Detect which cell encompasses the target text, then output its (X, Y) center coordinate. 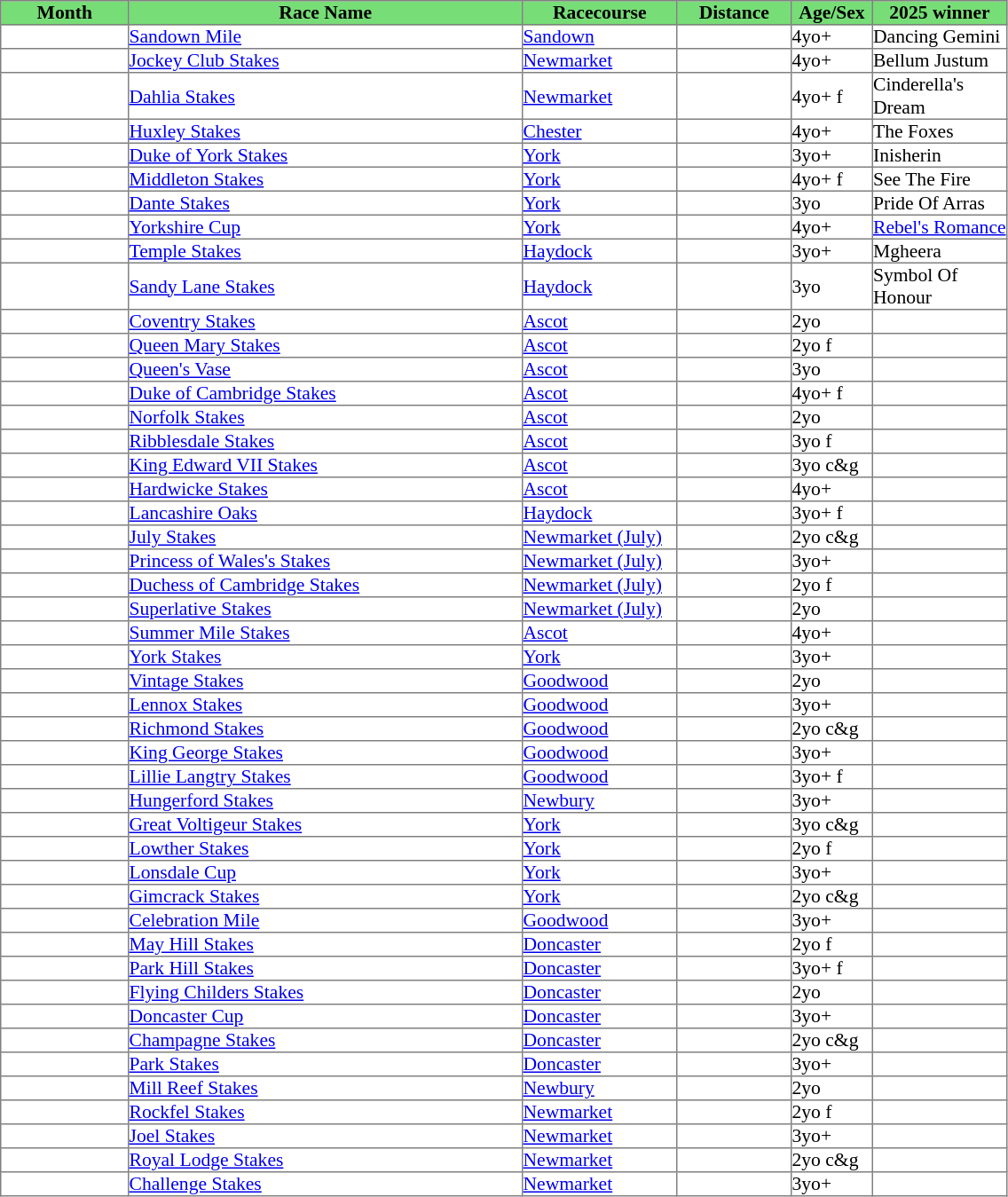
Mill Reef Stakes (326, 1088)
Queen Mary Stakes (326, 346)
Month (65, 12)
Dancing Gemini (940, 37)
Challenge Stakes (326, 1184)
Huxley Stakes (326, 131)
Racecourse (600, 12)
Chester (600, 131)
Coventry Stakes (326, 321)
Lennox Stakes (326, 705)
3yo f (832, 442)
Vintage Stakes (326, 681)
Hungerford Stakes (326, 800)
Dahlia Stakes (326, 96)
Lillie Langtry Stakes (326, 777)
Dante Stakes (326, 202)
Gimcrack Stakes (326, 896)
The Foxes (940, 131)
Cinderella's Dream (940, 96)
King George Stakes (326, 752)
Rockfel Stakes (326, 1113)
Rebel's Romance (940, 227)
July Stakes (326, 538)
Inisherin (940, 154)
Princess of Wales's Stakes (326, 561)
See The Fire (940, 179)
Duchess of Cambridge Stakes (326, 586)
Ribblesdale Stakes (326, 442)
Royal Lodge Stakes (326, 1161)
Sandown (600, 37)
Temple Stakes (326, 250)
Age/Sex (832, 12)
Symbol Of Honour (940, 286)
Superlative Stakes (326, 609)
Pride Of Arras (940, 202)
Queen's Vase (326, 369)
Distance (735, 12)
Summer Mile Stakes (326, 634)
Jockey Club Stakes (326, 60)
York Stakes (326, 657)
Lowther Stakes (326, 848)
Champagne Stakes (326, 1040)
Norfolk Stakes (326, 417)
Sandown Mile (326, 37)
Joel Stakes (326, 1136)
Race Name (326, 12)
Duke of York Stakes (326, 154)
Lonsdale Cup (326, 873)
May Hill Stakes (326, 944)
Middleton Stakes (326, 179)
Duke of Cambridge Stakes (326, 394)
Hardwicke Stakes (326, 490)
2025 winner (940, 12)
Doncaster Cup (326, 1017)
Park Hill Stakes (326, 969)
Yorkshire Cup (326, 227)
Richmond Stakes (326, 729)
Great Voltigeur Stakes (326, 825)
Flying Childers Stakes (326, 992)
Mgheera (940, 250)
Park Stakes (326, 1065)
King Edward VII Stakes (326, 465)
Celebration Mile (326, 921)
Bellum Justum (940, 60)
Sandy Lane Stakes (326, 286)
Lancashire Oaks (326, 513)
